Locate the cell with the specified text and output its [X, Y] center coordinate. 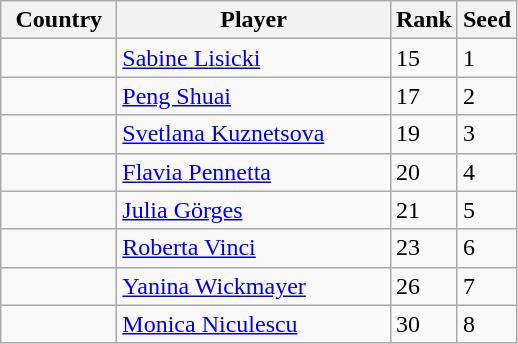
20 [424, 172]
Roberta Vinci [254, 248]
Yanina Wickmayer [254, 286]
26 [424, 286]
4 [486, 172]
5 [486, 210]
Player [254, 20]
2 [486, 96]
30 [424, 324]
19 [424, 134]
Seed [486, 20]
Country [59, 20]
17 [424, 96]
Julia Görges [254, 210]
7 [486, 286]
8 [486, 324]
6 [486, 248]
Svetlana Kuznetsova [254, 134]
Flavia Pennetta [254, 172]
Sabine Lisicki [254, 58]
Rank [424, 20]
3 [486, 134]
23 [424, 248]
15 [424, 58]
Peng Shuai [254, 96]
1 [486, 58]
21 [424, 210]
Monica Niculescu [254, 324]
